For the text-containing cell, return its midpoint in [x, y] coordinate format. 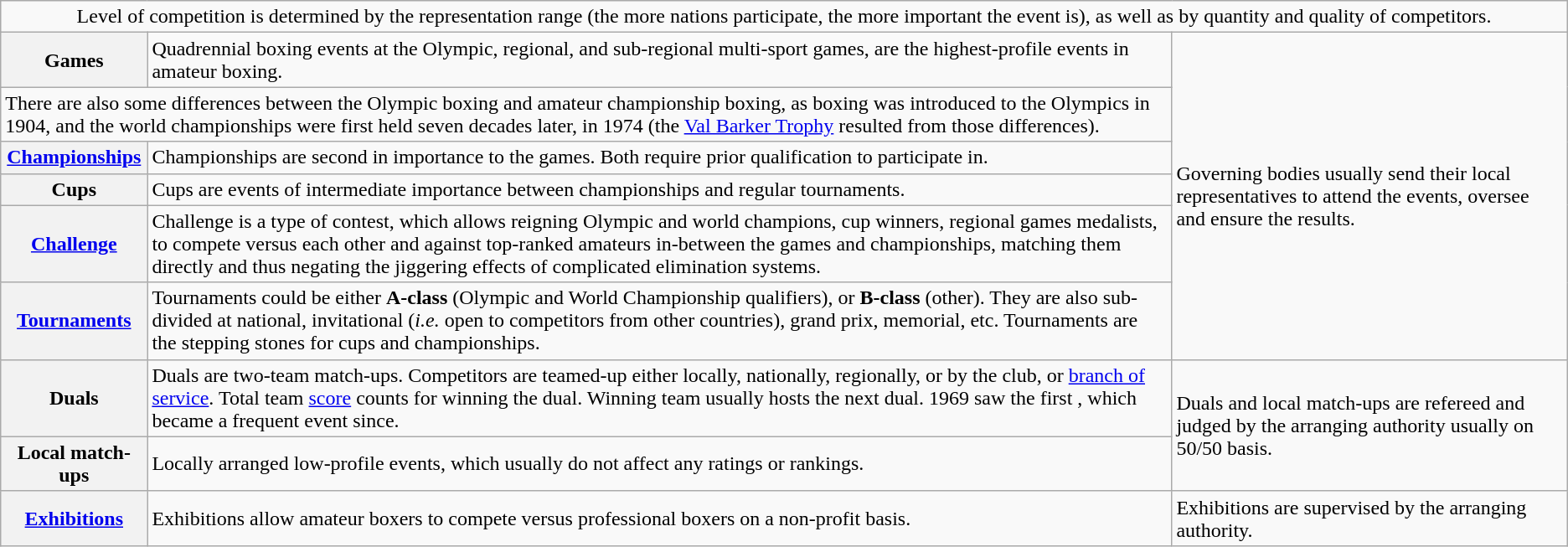
Challenge [74, 244]
Local match-ups [74, 464]
Exhibitions allow amateur boxers to compete versus professional boxers on a non-profit basis. [660, 518]
Exhibitions [74, 518]
Cups [74, 189]
Duals [74, 398]
Tournaments [74, 321]
Governing bodies usually send their local representatives to attend the events, oversee and ensure the results. [1369, 196]
Cups are events of intermediate importance between championships and regular tournaments. [660, 189]
Championships are second in importance to the games. Both require prior qualification to participate in. [660, 157]
Championships [74, 157]
Locally arranged low-profile events, which usually do not affect any ratings or rankings. [660, 464]
Exhibitions are supervised by the arranging authority. [1369, 518]
Quadrennial boxing events at the Olympic, regional, and sub-regional multi-sport games, are the highest-profile events in amateur boxing. [660, 60]
Duals and local match-ups are refereed and judged by the arranging authority usually on 50/50 basis. [1369, 426]
Games [74, 60]
